For the text-containing cell, return its midpoint in [X, Y] coordinate format. 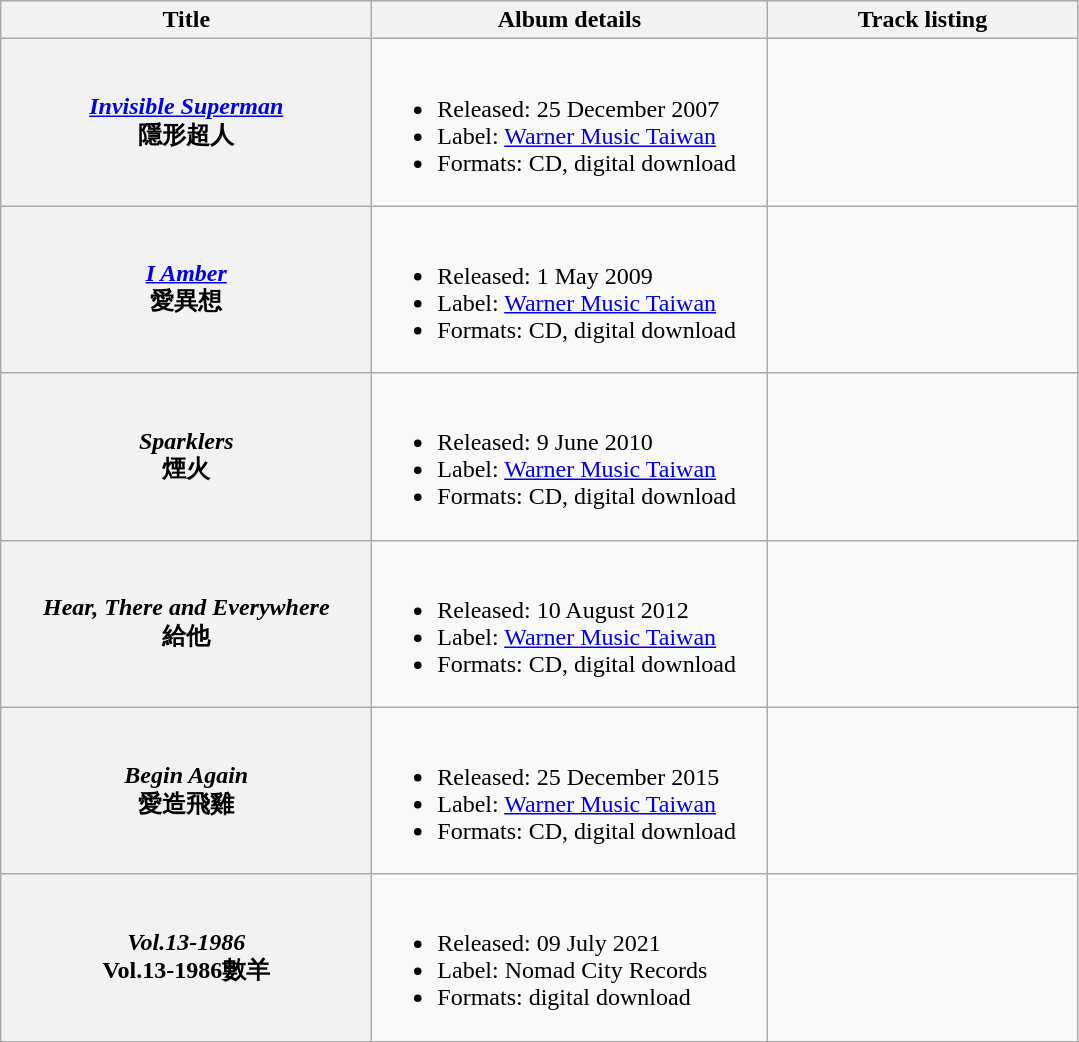
Album details [570, 20]
Invisible Superman 隱形超人 [186, 122]
Released: 25 December 2007Label: Warner Music TaiwanFormats: CD, digital download [570, 122]
Vol.13-1986 Vol.13-1986數羊 [186, 958]
Released: 10 August 2012Label: Warner Music TaiwanFormats: CD, digital download [570, 624]
I Amber 愛異想 [186, 290]
Hear, There and Everywhere 給他 [186, 624]
Released: 9 June 2010Label: Warner Music TaiwanFormats: CD, digital download [570, 456]
Sparklers 煙火 [186, 456]
Begin Again 愛造飛雞 [186, 790]
Title [186, 20]
Released: 1 May 2009Label: Warner Music TaiwanFormats: CD, digital download [570, 290]
Released: 09 July 2021Label: Nomad City RecordsFormats: digital download [570, 958]
Track listing [922, 20]
Released: 25 December 2015Label: Warner Music TaiwanFormats: CD, digital download [570, 790]
